Pinpoint the cell where the given text exists, returning its (X, Y) midpoint coordinate. 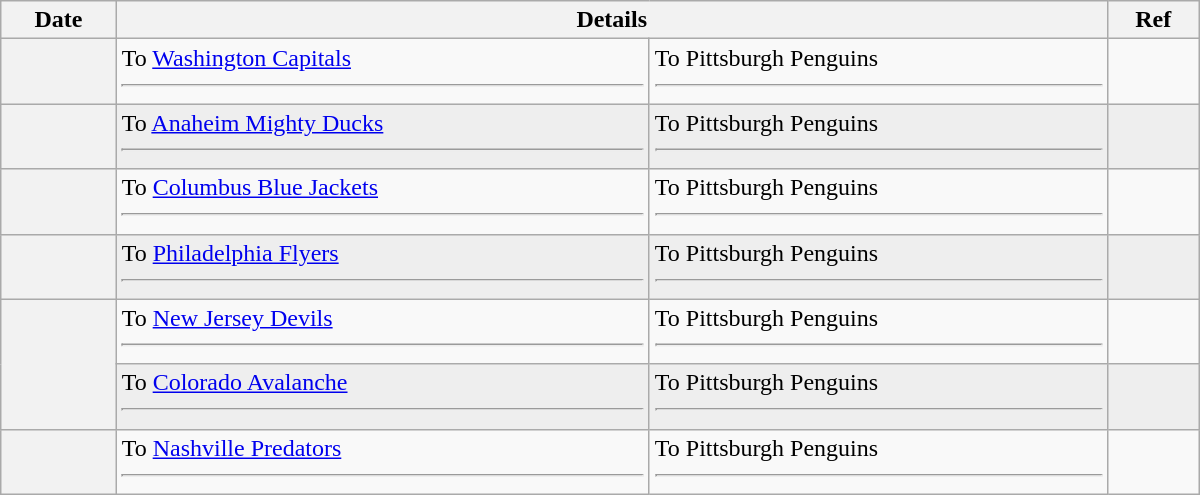
To Nashville Predators (382, 462)
Details (612, 20)
To Anaheim Mighty Ducks (382, 136)
To Philadelphia Flyers (382, 266)
To New Jersey Devils (382, 332)
To Colorado Avalanche (382, 396)
Ref (1153, 20)
To Washington Capitals (382, 72)
Date (58, 20)
To Columbus Blue Jackets (382, 202)
